Identify which cell holds the provided text, then report its (X, Y) central coordinate. 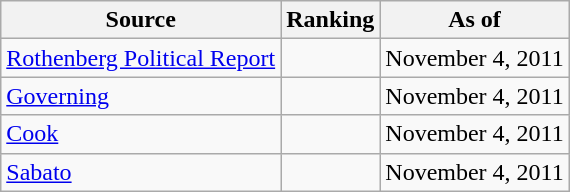
Sabato (141, 172)
Cook (141, 134)
Ranking (330, 20)
Governing (141, 96)
As of (474, 20)
Source (141, 20)
Rothenberg Political Report (141, 58)
